Pinpoint the cell where the given text exists, returning its [x, y] midpoint coordinate. 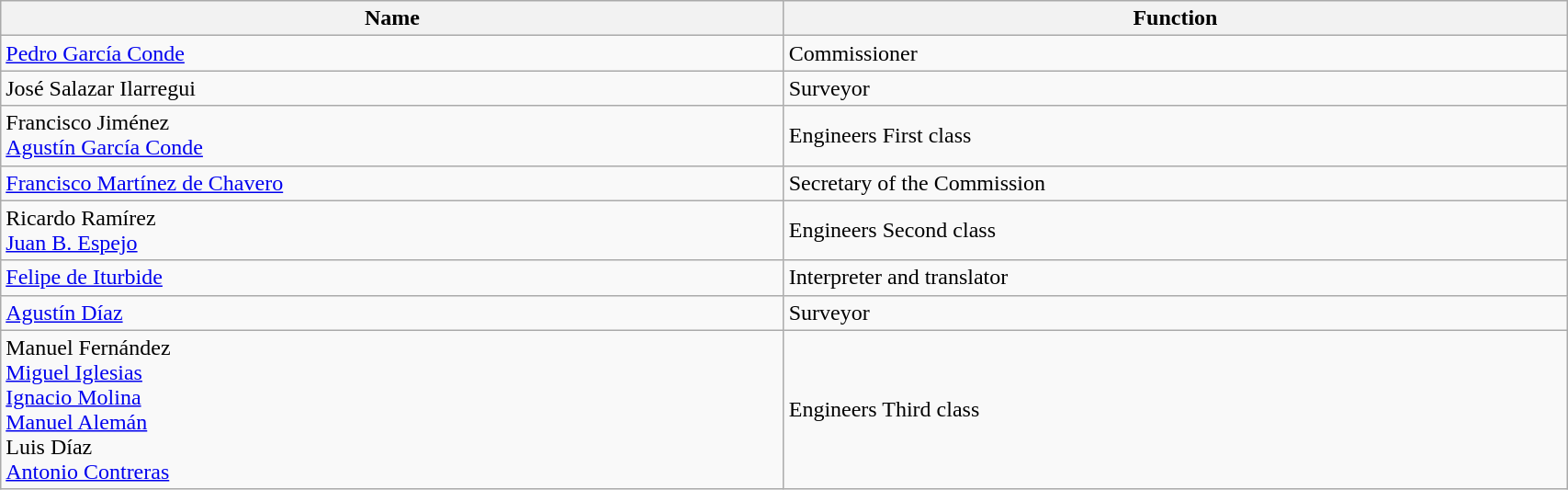
Function [1175, 18]
José Salazar Ilarregui [392, 88]
Francisco Martínez de Chavero [392, 183]
Manuel FernándezMiguel IglesiasIgnacio MolinaManuel AlemánLuis DíazAntonio Contreras [392, 410]
Felipe de Iturbide [392, 278]
Engineers First class [1175, 136]
Secretary of the Commission [1175, 183]
Engineers Second class [1175, 230]
Francisco Jiménez Agustín García Conde [392, 136]
Name [392, 18]
Interpreter and translator [1175, 278]
Pedro García Conde [392, 53]
Agustín Díaz [392, 313]
Ricardo RamírezJuan B. Espejo [392, 230]
Engineers Third class [1175, 410]
Commissioner [1175, 53]
